Extract the [X, Y] coordinate from the center of the cell holding the provided text.  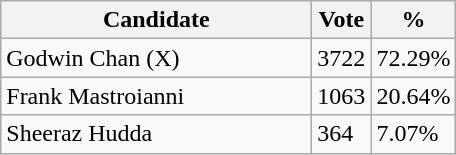
% [414, 20]
Frank Mastroianni [156, 96]
Candidate [156, 20]
Sheeraz Hudda [156, 134]
1063 [342, 96]
20.64% [414, 96]
364 [342, 134]
3722 [342, 58]
Vote [342, 20]
72.29% [414, 58]
7.07% [414, 134]
Godwin Chan (X) [156, 58]
